Determine the [X, Y] coordinate at the center of the cell enclosing the given text.  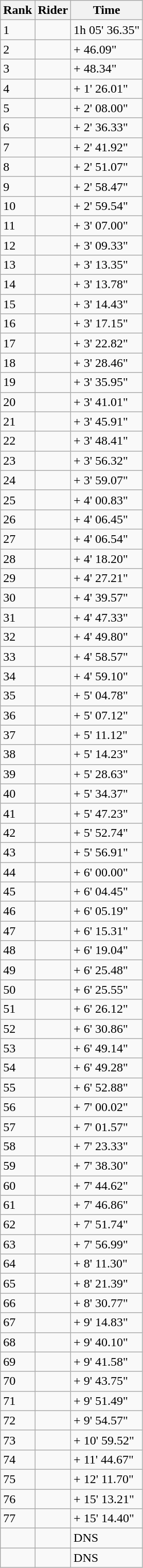
47 [17, 931]
Rider [53, 10]
+ 12' 11.70" [107, 1479]
+ 2' 58.47" [107, 186]
+ 10' 59.52" [107, 1440]
39 [17, 774]
+ 6' 26.12" [107, 1009]
+ 3' 56.32" [107, 461]
48 [17, 950]
15 [17, 304]
20 [17, 402]
+ 9' 14.83" [107, 1323]
67 [17, 1323]
+ 2' 08.00" [107, 108]
+ 3' 07.00" [107, 225]
Time [107, 10]
37 [17, 735]
+ 9' 40.10" [107, 1342]
+ 4' 18.20" [107, 558]
+ 5' 52.74" [107, 833]
7 [17, 147]
70 [17, 1381]
54 [17, 1068]
+ 5' 34.37" [107, 794]
+ 8' 21.39" [107, 1283]
+ 5' 11.12" [107, 735]
44 [17, 872]
13 [17, 265]
58 [17, 1146]
16 [17, 324]
+ 11' 44.67" [107, 1459]
77 [17, 1519]
+ 6' 15.31" [107, 931]
35 [17, 696]
+ 6' 19.04" [107, 950]
12 [17, 245]
+ 6' 25.55" [107, 990]
36 [17, 715]
6 [17, 128]
24 [17, 480]
60 [17, 1185]
+ 9' 54.57" [107, 1420]
18 [17, 363]
+ 4' 59.10" [107, 676]
22 [17, 441]
72 [17, 1420]
69 [17, 1362]
+ 5' 14.23" [107, 754]
+ 3' 41.01" [107, 402]
+ 7' 23.33" [107, 1146]
+ 7' 01.57" [107, 1126]
+ 7' 51.74" [107, 1225]
+ 5' 47.23" [107, 813]
+ 2' 36.33" [107, 128]
+ 5' 56.91" [107, 852]
+ 8' 30.77" [107, 1303]
+ 4' 27.21" [107, 578]
1 [17, 30]
+ 2' 41.92" [107, 147]
+ 7' 46.86" [107, 1205]
26 [17, 519]
+ 48.34" [107, 69]
5 [17, 108]
75 [17, 1479]
64 [17, 1264]
+ 15' 14.40" [107, 1519]
34 [17, 676]
+ 4' 06.45" [107, 519]
+ 7' 56.99" [107, 1244]
+ 3' 28.46" [107, 363]
+ 9' 51.49" [107, 1401]
+ 4' 58.57" [107, 657]
53 [17, 1048]
74 [17, 1459]
59 [17, 1166]
+ 46.09" [107, 49]
23 [17, 461]
+ 6' 49.28" [107, 1068]
+ 3' 13.35" [107, 265]
+ 6' 05.19" [107, 911]
50 [17, 990]
25 [17, 500]
+ 3' 17.15" [107, 324]
56 [17, 1107]
4 [17, 89]
+ 7' 44.62" [107, 1185]
+ 3' 48.41" [107, 441]
31 [17, 618]
55 [17, 1087]
+ 4' 47.33" [107, 618]
52 [17, 1029]
14 [17, 285]
46 [17, 911]
+ 2' 51.07" [107, 167]
21 [17, 421]
+ 1' 26.01" [107, 89]
+ 6' 25.48" [107, 970]
41 [17, 813]
+ 5' 07.12" [107, 715]
43 [17, 852]
+ 6' 00.00" [107, 872]
+ 3' 09.33" [107, 245]
63 [17, 1244]
2 [17, 49]
29 [17, 578]
38 [17, 754]
62 [17, 1225]
+ 3' 13.78" [107, 285]
+ 6' 52.88" [107, 1087]
+ 9' 43.75" [107, 1381]
49 [17, 970]
68 [17, 1342]
+ 2' 59.54" [107, 206]
71 [17, 1401]
+ 7' 00.02" [107, 1107]
+ 3' 22.82" [107, 343]
42 [17, 833]
+ 3' 59.07" [107, 480]
+ 6' 49.14" [107, 1048]
3 [17, 69]
27 [17, 539]
1h 05' 36.35" [107, 30]
+ 4' 39.57" [107, 598]
+ 15' 13.21" [107, 1499]
51 [17, 1009]
73 [17, 1440]
11 [17, 225]
+ 4' 49.80" [107, 637]
+ 3' 35.95" [107, 382]
+ 7' 38.30" [107, 1166]
19 [17, 382]
57 [17, 1126]
+ 3' 14.43" [107, 304]
65 [17, 1283]
28 [17, 558]
+ 4' 00.83" [107, 500]
+ 6' 30.86" [107, 1029]
+ 6' 04.45" [107, 892]
10 [17, 206]
+ 5' 04.78" [107, 696]
+ 3' 45.91" [107, 421]
61 [17, 1205]
+ 4' 06.54" [107, 539]
Rank [17, 10]
30 [17, 598]
32 [17, 637]
+ 8' 11.30" [107, 1264]
40 [17, 794]
76 [17, 1499]
+ 5' 28.63" [107, 774]
33 [17, 657]
17 [17, 343]
8 [17, 167]
45 [17, 892]
9 [17, 186]
66 [17, 1303]
+ 9' 41.58" [107, 1362]
